Identify which cell holds the provided text, then report its [X, Y] central coordinate. 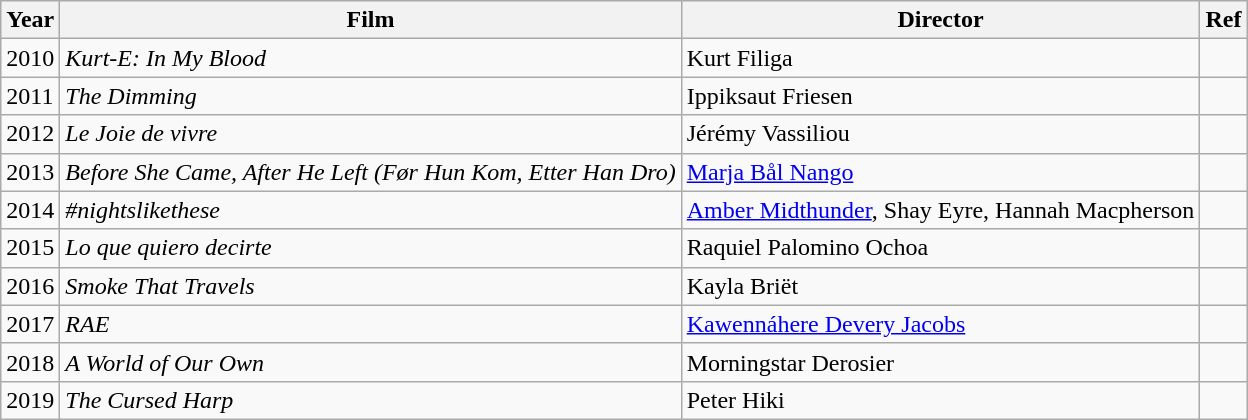
2018 [30, 362]
Kayla Briët [940, 286]
2014 [30, 210]
Raquiel Palomino Ochoa [940, 248]
The Dimming [370, 96]
Jérémy Vassiliou [940, 134]
Lo que quiero decirte [370, 248]
2010 [30, 58]
2012 [30, 134]
#nightslikethese [370, 210]
Marja Bål Nango [940, 172]
2015 [30, 248]
Le Joie de vivre [370, 134]
Amber Midthunder, Shay Eyre, Hannah Macpherson [940, 210]
Before She Came, After He Left (Før Hun Kom, Etter Han Dro) [370, 172]
Smoke That Travels [370, 286]
A World of Our Own [370, 362]
Kurt-E: In My Blood [370, 58]
Ref [1224, 20]
Kawennáhere Devery Jacobs [940, 324]
Kurt Filiga [940, 58]
2013 [30, 172]
Morningstar Derosier [940, 362]
Director [940, 20]
RAE [370, 324]
2019 [30, 400]
Peter Hiki [940, 400]
Ippiksaut Friesen [940, 96]
2011 [30, 96]
Film [370, 20]
2017 [30, 324]
2016 [30, 286]
The Cursed Harp [370, 400]
Year [30, 20]
